Scan for the cell matching the given text and deliver its (X, Y) coordinate at center. 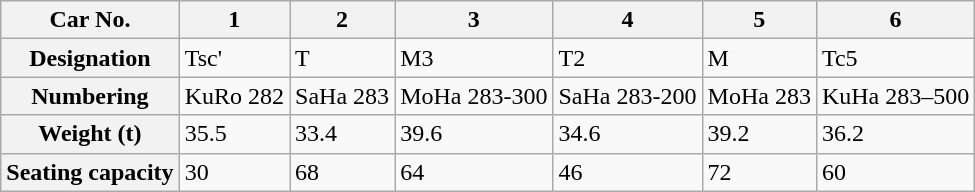
Tsc' (234, 58)
KuRo 282 (234, 96)
MoHa 283-300 (474, 96)
4 (628, 20)
3 (474, 20)
60 (895, 172)
Seating capacity (90, 172)
Designation (90, 58)
39.6 (474, 134)
36.2 (895, 134)
Weight (t) (90, 134)
64 (474, 172)
6 (895, 20)
33.4 (342, 134)
T2 (628, 58)
72 (759, 172)
39.2 (759, 134)
46 (628, 172)
MoHa 283 (759, 96)
1 (234, 20)
KuHa 283–500 (895, 96)
Numbering (90, 96)
34.6 (628, 134)
5 (759, 20)
2 (342, 20)
M3 (474, 58)
30 (234, 172)
T (342, 58)
68 (342, 172)
35.5 (234, 134)
SaHa 283-200 (628, 96)
SaHa 283 (342, 96)
M (759, 58)
Car No. (90, 20)
Tc5 (895, 58)
